Find where the given text appears and provide that cell's center as (X, Y) coordinate. 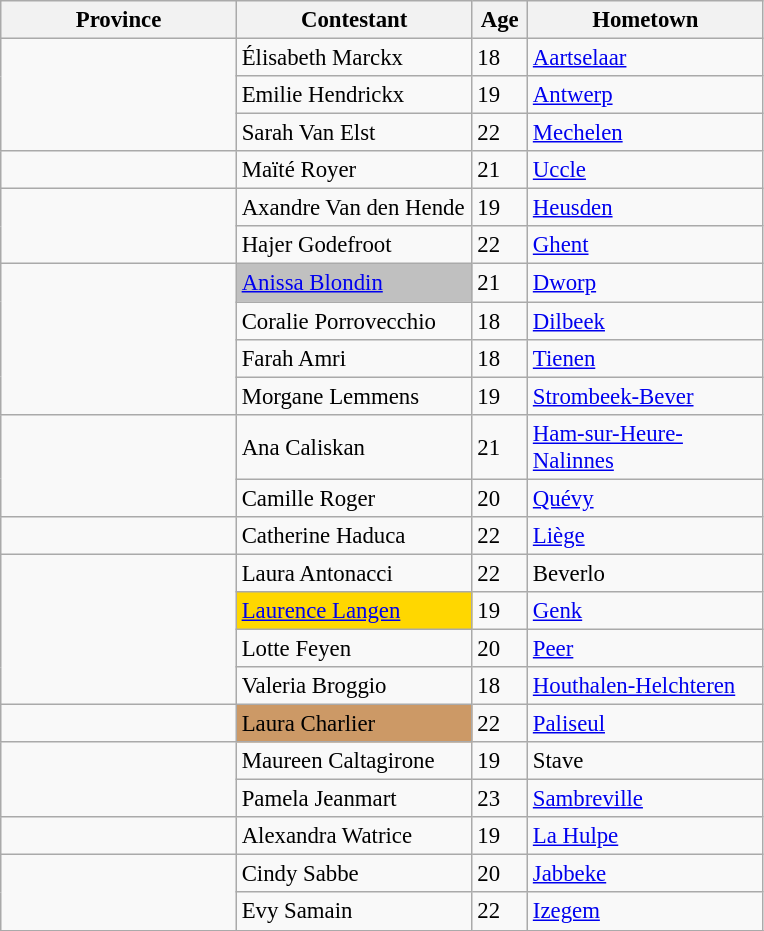
Anissa Blondin (354, 283)
Lotte Feyen (354, 648)
Hometown (646, 20)
Izegem (646, 912)
Ham-sur-Heure-Nalinnes (646, 446)
Axandre Van den Hende (354, 208)
Camille Roger (354, 498)
Evy Samain (354, 912)
Maureen Caltagirone (354, 761)
Mechelen (646, 133)
Maïté Royer (354, 170)
Emilie Hendrickx (354, 95)
Farah Amri (354, 358)
Contestant (354, 20)
Houthalen-Helchteren (646, 686)
Catherine Haduca (354, 536)
Pamela Jeanmart (354, 799)
Jabbeke (646, 874)
Dworp (646, 283)
Stave (646, 761)
Ana Caliskan (354, 446)
Laurence Langen (354, 611)
Heusden (646, 208)
Quévy (646, 498)
Laura Charlier (354, 724)
23 (500, 799)
Hajer Godefroot (354, 245)
La Hulpe (646, 836)
Sarah Van Elst (354, 133)
Peer (646, 648)
Morgane Lemmens (354, 396)
Laura Antonacci (354, 573)
Liège (646, 536)
Beverlo (646, 573)
Alexandra Watrice (354, 836)
Age (500, 20)
Province (119, 20)
Ghent (646, 245)
Coralie Porrovecchio (354, 321)
Cindy Sabbe (354, 874)
Strombeek-Bever (646, 396)
Uccle (646, 170)
Paliseul (646, 724)
Valeria Broggio (354, 686)
Aartselaar (646, 58)
Élisabeth Marckx (354, 58)
Genk (646, 611)
Tienen (646, 358)
Antwerp (646, 95)
Sambreville (646, 799)
Dilbeek (646, 321)
